Find where the given text appears and provide that cell's center as [x, y] coordinate. 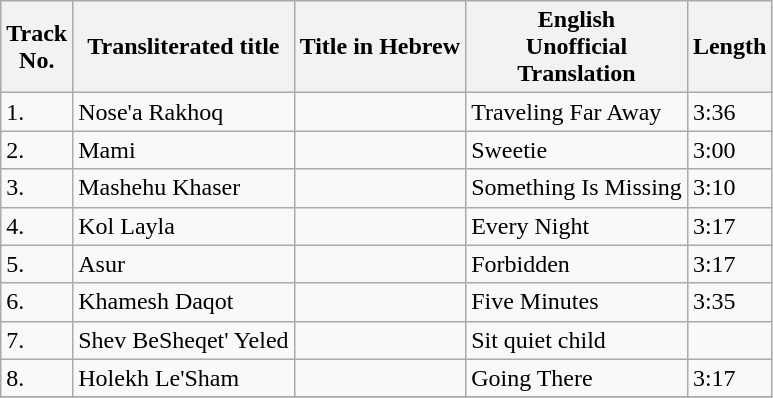
3:35 [729, 302]
3:36 [729, 112]
Shev BeSheqet' Yeled [184, 340]
Sweetie [577, 150]
Every Night [577, 226]
2. [37, 150]
Sit quiet child [577, 340]
Title in Hebrew [380, 47]
Forbidden [577, 264]
3:00 [729, 150]
Kol Layla [184, 226]
6. [37, 302]
5. [37, 264]
Track No. [37, 47]
3:10 [729, 188]
Going There [577, 378]
Holekh Le'Sham [184, 378]
Mami [184, 150]
Length [729, 47]
3. [37, 188]
Something Is Missing [577, 188]
English Unofficial Translation [577, 47]
Nose'a Rakhoq [184, 112]
7. [37, 340]
4. [37, 226]
Five Minutes [577, 302]
Khamesh Daqot [184, 302]
Transliterated title [184, 47]
1. [37, 112]
Traveling Far Away [577, 112]
Mashehu Khaser [184, 188]
8. [37, 378]
Asur [184, 264]
